Locate the cell with the specified text and output its (x, y) center coordinate. 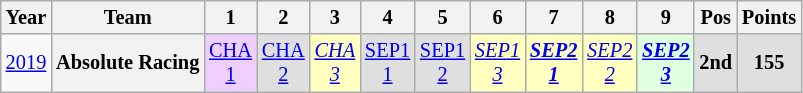
2 (284, 17)
8 (610, 17)
1 (230, 17)
SEP11 (388, 63)
CHA3 (335, 63)
4 (388, 17)
SEP12 (442, 63)
5 (442, 17)
Absolute Racing (128, 63)
Pos (716, 17)
Team (128, 17)
CHA2 (284, 63)
3 (335, 17)
SEP22 (610, 63)
CHA1 (230, 63)
2019 (26, 63)
Year (26, 17)
7 (554, 17)
6 (498, 17)
SEP23 (666, 63)
SEP21 (554, 63)
9 (666, 17)
2nd (716, 63)
Points (769, 17)
155 (769, 63)
SEP13 (498, 63)
